From the cell containing the given text, extract its center point as (X, Y) coordinate. 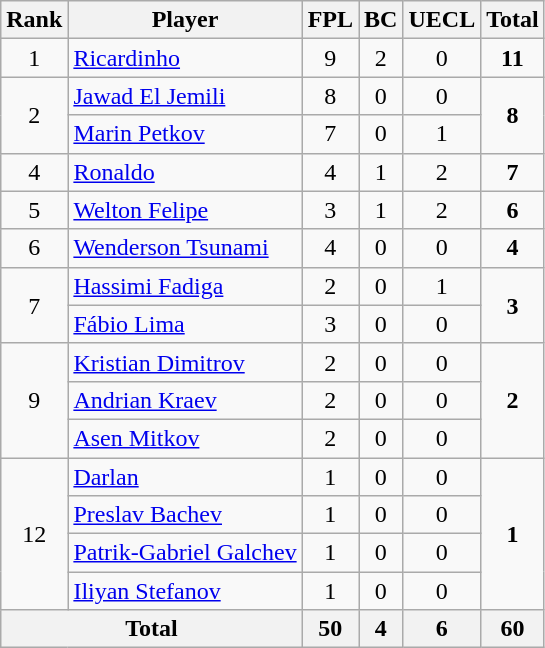
12 (34, 534)
11 (513, 58)
Patrik-Gabriel Galchev (185, 553)
Hassimi Fadiga (185, 286)
Fábio Lima (185, 324)
FPL (330, 20)
60 (513, 629)
Iliyan Stefanov (185, 591)
Ricardinho (185, 58)
Darlan (185, 477)
Rank (34, 20)
Kristian Dimitrov (185, 362)
Preslav Bachev (185, 515)
BC (381, 20)
Jawad El Jemili (185, 96)
50 (330, 629)
Marin Petkov (185, 134)
Welton Felipe (185, 210)
Player (185, 20)
Asen Mitkov (185, 438)
Andrian Kraev (185, 400)
Ronaldo (185, 172)
Wenderson Tsunami (185, 248)
5 (34, 210)
UECL (442, 20)
